Detect which cell encompasses the target text, then output its [X, Y] center coordinate. 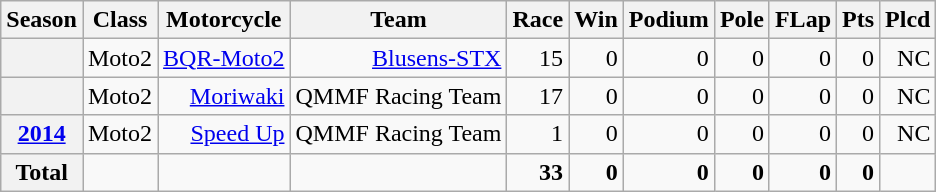
Podium [668, 20]
Pole [742, 20]
Pts [858, 20]
1 [538, 134]
Class [120, 20]
Team [398, 20]
FLap [802, 20]
BQR-Moto2 [224, 58]
Speed Up [224, 134]
Plcd [908, 20]
Total [42, 172]
Moriwaki [224, 96]
Race [538, 20]
Win [596, 20]
Season [42, 20]
17 [538, 96]
Blusens-STX [398, 58]
2014 [42, 134]
33 [538, 172]
Motorcycle [224, 20]
15 [538, 58]
